Search for the cell housing the specified text and yield its (X, Y) center coordinate. 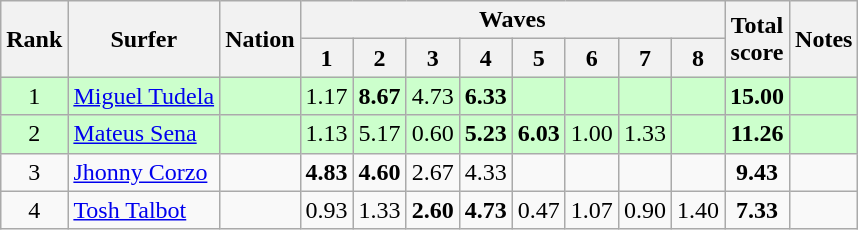
6.33 (486, 96)
Mateus Sena (144, 134)
5.17 (380, 134)
4.33 (486, 172)
5 (538, 58)
2.60 (432, 210)
1.07 (592, 210)
1.17 (326, 96)
Tosh Talbot (144, 210)
4.60 (380, 172)
Rank (34, 39)
7 (644, 58)
15.00 (758, 96)
0.90 (644, 210)
Waves (512, 20)
11.26 (758, 134)
1.13 (326, 134)
Nation (260, 39)
1.40 (698, 210)
Notes (824, 39)
8.67 (380, 96)
0.60 (432, 134)
0.93 (326, 210)
Totalscore (758, 39)
8 (698, 58)
Jhonny Corzo (144, 172)
2.67 (432, 172)
9.43 (758, 172)
6 (592, 58)
6.03 (538, 134)
1.00 (592, 134)
Miguel Tudela (144, 96)
7.33 (758, 210)
Surfer (144, 39)
4.83 (326, 172)
0.47 (538, 210)
5.23 (486, 134)
